Search for the cell housing the specified text and yield its [X, Y] center coordinate. 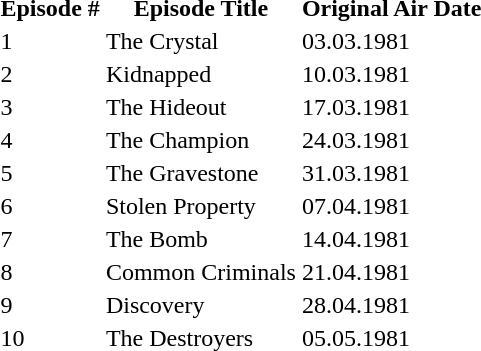
The Gravestone [200, 173]
Common Criminals [200, 272]
The Champion [200, 140]
The Crystal [200, 41]
Stolen Property [200, 206]
Kidnapped [200, 74]
The Bomb [200, 239]
Discovery [200, 305]
The Hideout [200, 107]
